Locate the cell with the specified text and output its [x, y] center coordinate. 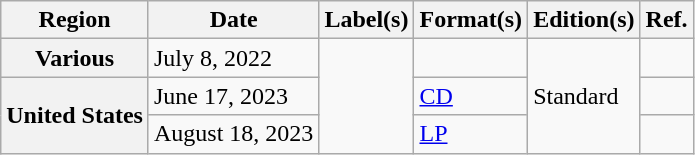
Region [75, 20]
CD [471, 96]
June 17, 2023 [233, 96]
Label(s) [366, 20]
July 8, 2022 [233, 58]
LP [471, 134]
Standard [584, 96]
Various [75, 58]
August 18, 2023 [233, 134]
Format(s) [471, 20]
Ref. [666, 20]
Edition(s) [584, 20]
United States [75, 115]
Date [233, 20]
